Capture the cell that displays the provided text and extract its (X, Y) central coordinate. 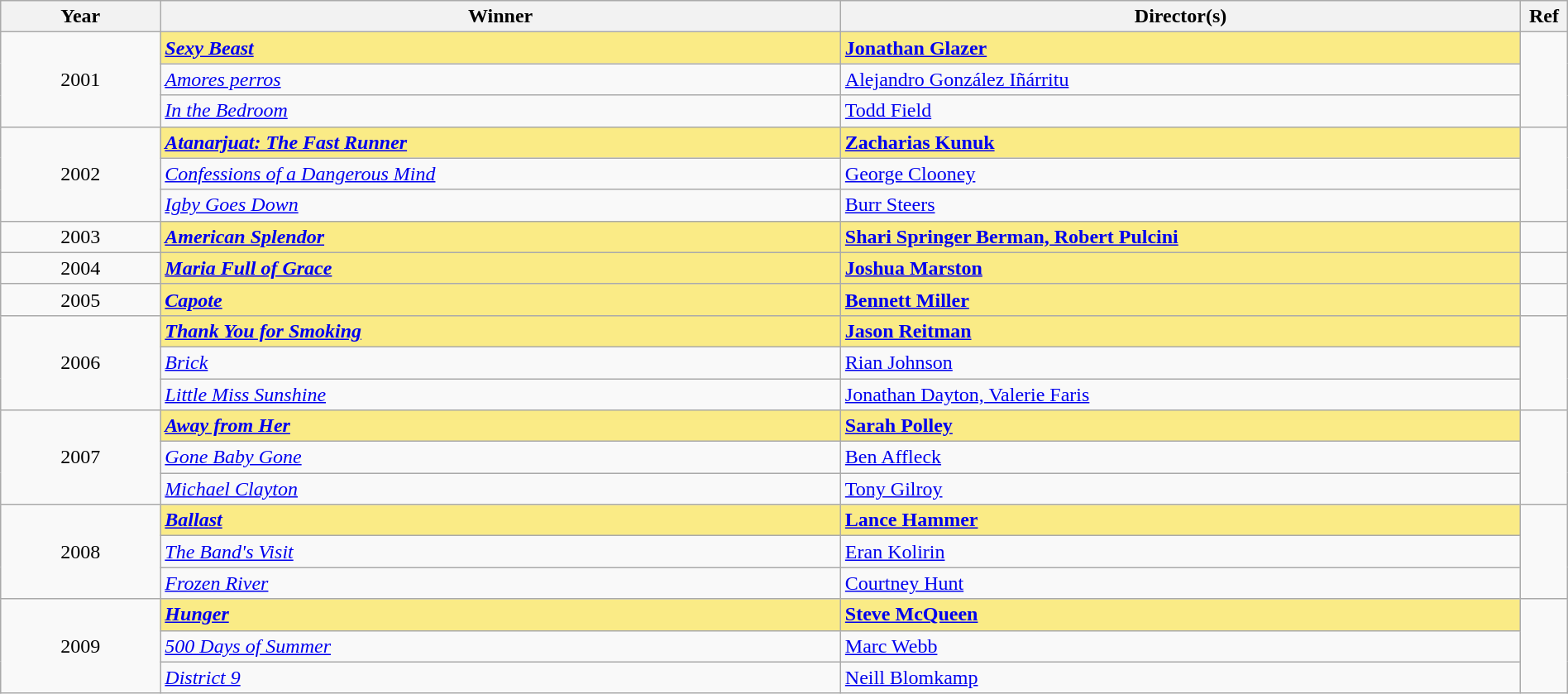
Zacharias Kunuk (1180, 142)
Jonathan Glazer (1180, 48)
George Clooney (1180, 174)
Jonathan Dayton, Valerie Faris (1180, 395)
Courtney Hunt (1180, 583)
American Splendor (500, 237)
2003 (81, 237)
The Band's Visit (500, 552)
Igby Goes Down (500, 205)
Neill Blomkamp (1180, 677)
Bennett Miller (1180, 299)
2002 (81, 174)
Joshua Marston (1180, 268)
Shari Springer Berman, Robert Pulcini (1180, 237)
500 Days of Summer (500, 646)
Sarah Polley (1180, 426)
Atanarjuat: The Fast Runner (500, 142)
Burr Steers (1180, 205)
Gone Baby Gone (500, 457)
Ballast (500, 520)
Away from Her (500, 426)
Todd Field (1180, 111)
2006 (81, 362)
2001 (81, 79)
2005 (81, 299)
Confessions of a Dangerous Mind (500, 174)
Marc Webb (1180, 646)
In the Bedroom (500, 111)
Director(s) (1180, 17)
Sexy Beast (500, 48)
Brick (500, 362)
Ben Affleck (1180, 457)
Lance Hammer (1180, 520)
2009 (81, 646)
Little Miss Sunshine (500, 395)
Alejandro González Iñárritu (1180, 79)
Maria Full of Grace (500, 268)
District 9 (500, 677)
Capote (500, 299)
2007 (81, 457)
Amores perros (500, 79)
2008 (81, 552)
Steve McQueen (1180, 615)
Winner (500, 17)
Tony Gilroy (1180, 489)
Rian Johnson (1180, 362)
Frozen River (500, 583)
Ref (1544, 17)
2004 (81, 268)
Thank You for Smoking (500, 331)
Hunger (500, 615)
Michael Clayton (500, 489)
Year (81, 17)
Eran Kolirin (1180, 552)
Jason Reitman (1180, 331)
